Extract the (X, Y) coordinate from the center of the cell holding the provided text.  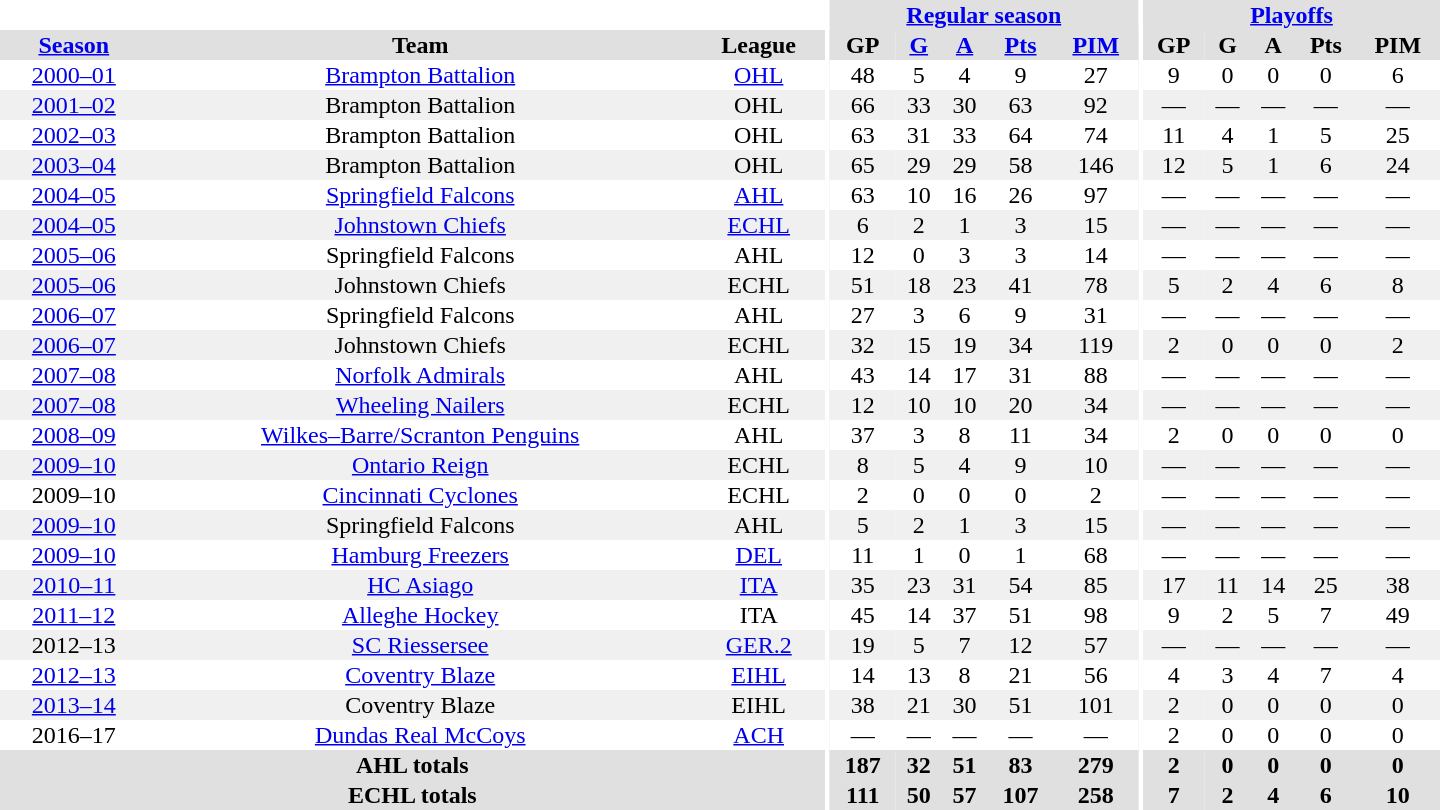
49 (1398, 615)
2003–04 (74, 165)
119 (1096, 345)
92 (1096, 105)
2002–03 (74, 135)
SC Riessersee (420, 645)
Ontario Reign (420, 465)
111 (863, 795)
97 (1096, 195)
16 (965, 195)
68 (1096, 555)
HC Asiago (420, 585)
54 (1020, 585)
78 (1096, 285)
Playoffs (1292, 15)
50 (919, 795)
56 (1096, 675)
Regular season (984, 15)
65 (863, 165)
Season (74, 45)
Dundas Real McCoys (420, 735)
Alleghe Hockey (420, 615)
258 (1096, 795)
58 (1020, 165)
Hamburg Freezers (420, 555)
2011–12 (74, 615)
98 (1096, 615)
187 (863, 765)
66 (863, 105)
45 (863, 615)
2010–11 (74, 585)
Wheeling Nailers (420, 405)
101 (1096, 705)
24 (1398, 165)
Cincinnati Cyclones (420, 495)
279 (1096, 765)
146 (1096, 165)
74 (1096, 135)
2000–01 (74, 75)
35 (863, 585)
Team (420, 45)
2001–02 (74, 105)
ACH (759, 735)
18 (919, 285)
2013–14 (74, 705)
64 (1020, 135)
AHL totals (412, 765)
20 (1020, 405)
ECHL totals (412, 795)
Norfolk Admirals (420, 375)
88 (1096, 375)
43 (863, 375)
2008–09 (74, 435)
13 (919, 675)
41 (1020, 285)
83 (1020, 765)
107 (1020, 795)
League (759, 45)
Wilkes–Barre/Scranton Penguins (420, 435)
GER.2 (759, 645)
85 (1096, 585)
2016–17 (74, 735)
DEL (759, 555)
26 (1020, 195)
48 (863, 75)
